For the text-containing cell, return its midpoint in [x, y] coordinate format. 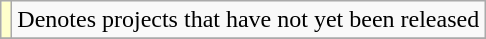
Denotes projects that have not yet been released [248, 20]
